Scan for the cell matching the given text and deliver its [x, y] coordinate at center. 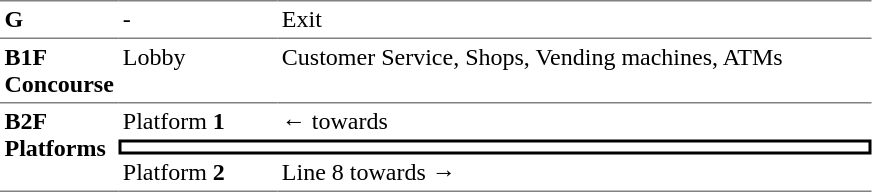
Customer Service, Shops, Vending machines, ATMs [574, 71]
← towards [574, 122]
Line 8 towards → [574, 173]
Platform 2 [198, 173]
B1FConcourse [59, 71]
G [59, 19]
Exit [574, 19]
Lobby [198, 71]
- [198, 19]
Platform 1 [198, 122]
B2FPlatforms [59, 148]
